Locate the cell with the specified text and output its (X, Y) center coordinate. 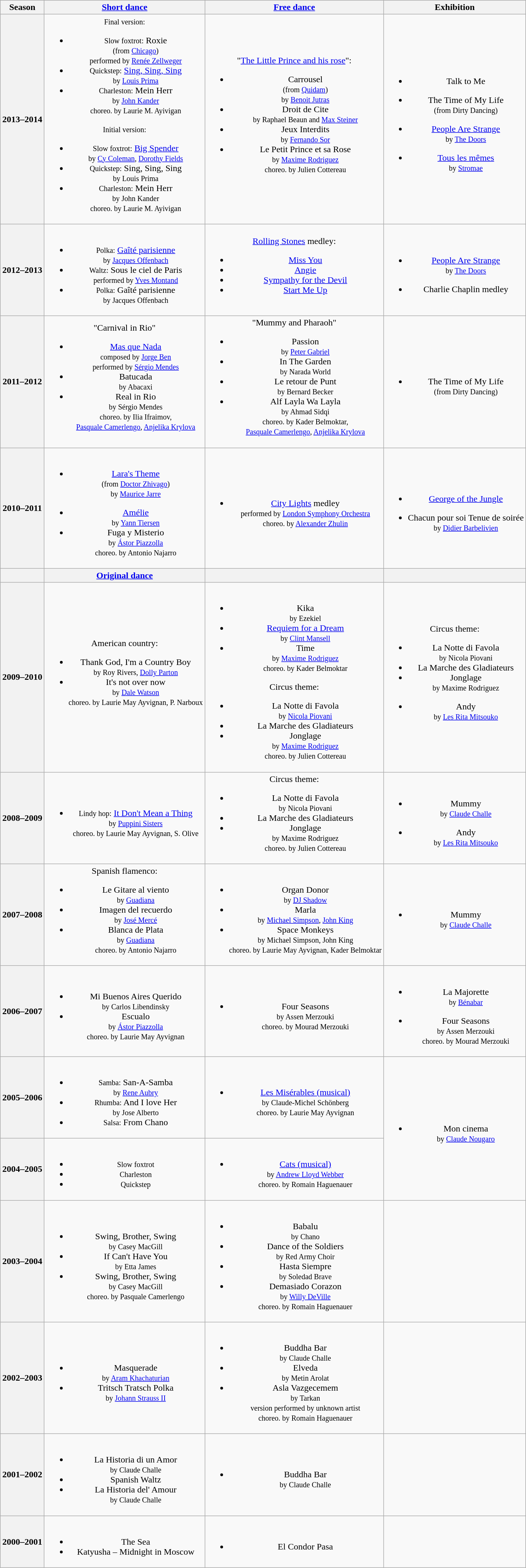
2005–2006 (22, 1097)
2004–2005 (22, 1169)
The SeaKatyusha – Midnight in Moscow (125, 1542)
The Time of My Life (from Dirty Dancing) (455, 382)
2008–2009 (22, 818)
Exhibition (455, 7)
Masquerade by Aram Khachaturian Tritsch Tratsch Polka by Johann Strauss II (125, 1378)
Lindy hop: It Don't Mean a Thing by Puppini Sisters choreo. by Laurie May Ayvignan, S. Olive (125, 818)
Les Misérables (musical) by Claude-Michel Schönberg choreo. by Laurie May Ayvignan (294, 1097)
2011–2012 (22, 382)
2010–2011 (22, 508)
Mummy by Claude Challe Andy by Les Rita Mitsouko (455, 818)
Rolling Stones medley:Miss YouAngieSympathy for the DevilStart Me Up (294, 270)
2007–2008 (22, 915)
2000–2001 (22, 1542)
City Lights medley performed by London Symphony Orchestra choreo. by Alexander Zhulin (294, 508)
Original dance (125, 575)
Circus theme:La Notte di Favola by Nicola Piovani La Marche des GladiateursJonglage by Maxime Rodriguez choreo. by Julien Cottereau (294, 818)
Circus theme:La Notte di Favola by Nicola Piovani La Marche des GladiateursJonglage by Maxime Rodriguez Andy by Les Rita Mitsouko (455, 677)
Free dance (294, 7)
George of the JungleChacun pour soi Tenue de soirée by Didier Barbelivien (455, 508)
La Historia di un Amor by Claude Challe Spanish WaltzLa Historia del' Amour by Claude Challe (125, 1475)
2001–2002 (22, 1475)
Samba: San-A-Samba by Rene Aubry Rhumba: And I love Her by Jose Alberto Salsa: From Chano (125, 1097)
Spanish flamenco:Le Gitare al viento by Guadiana Imagen del recuerdo by José Mercé Blanca de Plata by Guadiana choreo. by Antonio Najarro (125, 915)
Polka: Gaîté parisienne by Jacques Offenbach Waltz: Sous le ciel de Paris performed by Yves Montand Polka: Gaîté parisienne by Jacques Offenbach (125, 270)
Mon cinema by Claude Nougaro (455, 1128)
2009–2010 (22, 677)
La Majorette by Bénabar Four Seasons by Assen Merzouki choreo. by Mourad Merzouki (455, 1011)
American country:Thank God, I'm a Country Boy by Roy Rivers, Dolly Parton It's not over now by Dale Watson choreo. by Laurie May Ayvignan, P. Narboux (125, 677)
El Condor Pasa (294, 1542)
2012–2013 (22, 270)
2002–2003 (22, 1378)
Lara's Theme (from Doctor Zhivago) by Maurice Jarre Amélie by Yann Tiersen Fuga y Misterio by Ástor Piazzolla choreo. by Antonio Najarro (125, 508)
2003–2004 (22, 1261)
Season (22, 7)
Talk to MeThe Time of My Life (from Dirty Dancing) People Are Strange by The Doors Tous les mêmes by Stromae (455, 119)
Cats (musical) by Andrew Lloyd Webber choreo. by Romain Haguenauer (294, 1169)
Buddha Bar by Claude Challe Elveda by Metin Arolat Asla Vazgecemem by Tarkan version performed by unknown artist choreo. by Romain Haguenauer (294, 1378)
2013–2014 (22, 119)
Slow foxtrotCharlestonQuickstep (125, 1169)
Four Seasons by Assen Merzouki choreo. by Mourad Merzouki (294, 1011)
2006–2007 (22, 1011)
Short dance (125, 7)
Buddha Bar by Claude Challe (294, 1475)
Mummy by Claude Challe (455, 915)
People Are Strange by The Doors Charlie Chaplin medley (455, 270)
Swing, Brother, Swing by Casey MacGill If Can't Have You by Etta James Swing, Brother, Swing by Casey MacGill choreo. by Pasquale Camerlengo (125, 1261)
Mi Buenos Aires Querido by Carlos Libendinsky Escualo by Ástor Piazzolla choreo. by Laurie May Ayvignan (125, 1011)
